Search for the cell housing the specified text and yield its (X, Y) center coordinate. 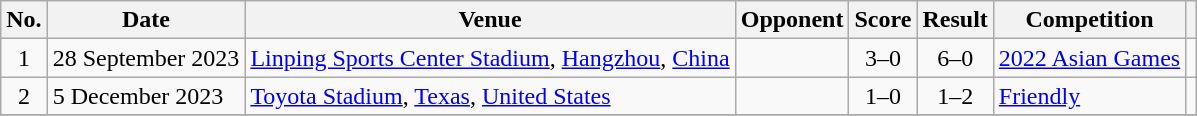
Toyota Stadium, Texas, United States (490, 96)
1–2 (955, 96)
1–0 (883, 96)
3–0 (883, 58)
2 (24, 96)
28 September 2023 (146, 58)
Result (955, 20)
No. (24, 20)
1 (24, 58)
5 December 2023 (146, 96)
Competition (1089, 20)
Friendly (1089, 96)
Venue (490, 20)
6–0 (955, 58)
Opponent (792, 20)
Date (146, 20)
Linping Sports Center Stadium, Hangzhou, China (490, 58)
2022 Asian Games (1089, 58)
Score (883, 20)
